Extract the [X, Y] coordinate from the center of the cell holding the provided text.  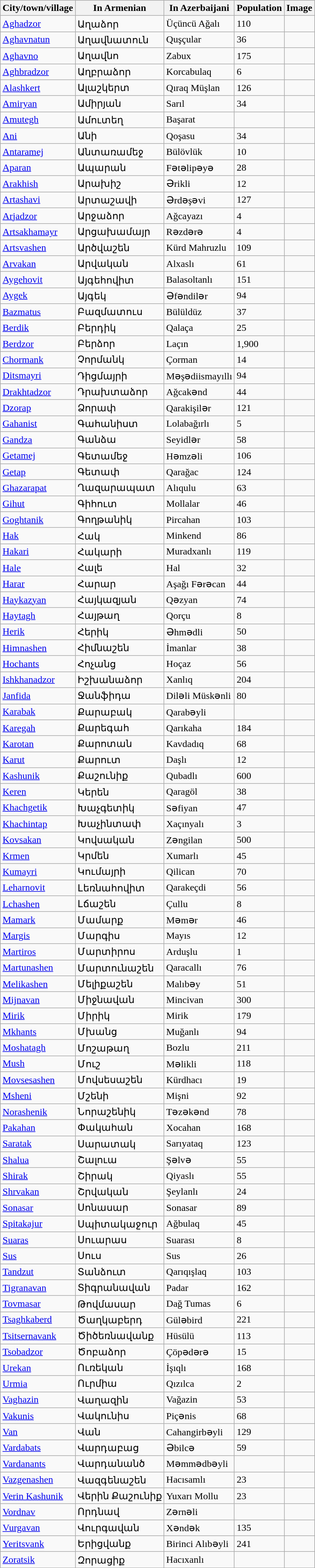
Qubadlı [199, 776]
Ալաշկերտ [120, 88]
İmanlar [199, 648]
Բազմատուս [120, 312]
Sarıl [199, 104]
14 [259, 360]
Տանձուտ [120, 1272]
Ամիրյան [120, 104]
Qarıkaha [199, 728]
Quşçular [199, 40]
Դրախտաձոր [120, 392]
Հայկազյան [120, 600]
Başarat [199, 120]
Աղբրաձոր [120, 72]
123 [259, 1144]
Aghavno [38, 56]
15 [259, 1352]
Աղավնո [120, 56]
Güləbird [199, 1320]
Suaras [38, 1240]
Təzəkənd [199, 1112]
Կումայրի [120, 872]
Xanlıq [199, 680]
Kashunik [38, 776]
Mayıs [199, 936]
106 [259, 456]
Tsitsernavank [38, 1336]
74 [259, 600]
Ərdəşəvi [199, 200]
Թովմասար [120, 1304]
Hacısamlı [199, 1480]
Խաչգետիկ [120, 808]
Վարդաբաց [120, 1448]
89 [259, 1208]
Անտառամեջ [120, 152]
Aghavnatun [38, 40]
127 [259, 200]
Korcabulaq [199, 72]
Qaracallı [199, 968]
Haykazyan [38, 600]
Getamej [38, 456]
Qıraq Müşlan [199, 88]
Moshatagh [38, 1048]
119 [259, 552]
Bazmatus [38, 312]
Bülövlük [199, 152]
Khachintap [38, 824]
Məlikli [199, 1064]
Amutegh [38, 120]
63 [259, 488]
Amiryan [38, 104]
37 [259, 312]
211 [259, 1048]
Alxaslı [199, 264]
Berdik [38, 328]
Lchashen [38, 904]
Խաչինտափ [120, 824]
Քարաբակ [120, 712]
500 [259, 840]
Urekan [38, 1368]
Qaragöl [199, 792]
Քաշունիք [120, 776]
Hal [199, 568]
Arduşlu [199, 952]
Ishkhanadzor [38, 680]
Մարգիս [120, 936]
Shalua [38, 1160]
Yuxarı Mollu [199, 1496]
61 [259, 264]
Dağ Tumas [199, 1304]
Նորաշենիկ [120, 1112]
Şəlvə [199, 1160]
184 [259, 728]
241 [259, 1544]
Իշխանաձոր [120, 680]
Վերին Քաշունիք [120, 1496]
Piçənis [199, 1416]
300 [259, 1000]
113 [259, 1336]
Karotan [38, 744]
Մոշաթաղ [120, 1048]
Քարոտան [120, 744]
Mamark [38, 920]
Xaçınyalı [199, 824]
Melikashen [38, 984]
Կրմեն [120, 856]
Hacıxanlı [199, 1560]
In Azerbaijani [199, 8]
Արծվաշեն [120, 248]
Malıbəy [199, 984]
Վարդանանծ [120, 1464]
124 [259, 472]
Muradxanlı [199, 552]
Mkhants [38, 1032]
Leharnovit [38, 888]
Hochants [38, 664]
129 [259, 1432]
51 [259, 984]
Rəzdərə [199, 232]
175 [259, 56]
Գիհուտ [120, 504]
Վուրգավան [120, 1528]
Himnashen [38, 648]
Արցախամայր [120, 232]
Vardabats [38, 1448]
Artashavi [38, 200]
Սուարաս [120, 1240]
Սոնասար [120, 1208]
Verin Kashunik [38, 1496]
Harar [38, 584]
109 [259, 248]
Մխանց [120, 1032]
Լեռնահովիտ [120, 888]
Որդնավ [120, 1512]
Ապարան [120, 168]
Հալե [120, 568]
Սարատակ [120, 1144]
Գետամեջ [120, 456]
Հերիկ [120, 632]
Bülüldüz [199, 312]
Gihut [38, 504]
126 [259, 88]
Tsaghkaberd [38, 1320]
19 [259, 1080]
Fətəlipəyə [199, 168]
Kürd Mahruzlu [199, 248]
Մարտունաշեն [120, 968]
Բերձոր [120, 344]
92 [259, 1096]
Saratak [38, 1144]
5 [259, 424]
25 [259, 328]
Aparan [38, 168]
Qoşasu [199, 136]
Ամուտեղ [120, 120]
Aghbradzor [38, 72]
70 [259, 872]
Drakhtadzor [38, 392]
Հոչանց [120, 664]
Ağcakənd [199, 392]
Van [38, 1432]
Վաղազին [120, 1400]
Vazgenashen [38, 1480]
Alıqulu [199, 488]
Məmər [199, 920]
Arjadzor [38, 216]
Qalaça [199, 328]
Ուրմիա [120, 1384]
Urmia [38, 1384]
Sarıyataq [199, 1144]
Դիցմայրի [120, 376]
Mişni [199, 1096]
Xocahan [199, 1128]
Ծիծեռնավանք [120, 1336]
Չորմանկ [120, 360]
Shrvakan [38, 1192]
Antaramej [38, 152]
Vaghazin [38, 1400]
Mincivan [199, 1000]
Mijnavan [38, 1000]
Gahanist [38, 424]
Գահանիստ [120, 424]
Qiyaslı [199, 1176]
Զորացիք [120, 1560]
28 [259, 168]
78 [259, 1112]
Հակարի [120, 552]
Zərnəli [199, 1512]
Hak [38, 536]
Zəngilan [199, 840]
Karabak [38, 712]
Մովսեսաշեն [120, 1080]
Բերդիկ [120, 328]
Փակահան [120, 1128]
Միջնավան [120, 1000]
In Armenian [120, 8]
Minkend [199, 536]
600 [259, 776]
Padar [199, 1288]
Մամարք [120, 920]
Սպիտակաջուր [120, 1224]
Aşağı Fərəcan [199, 584]
Արվական [120, 264]
Martiros [38, 952]
Այգեկ [120, 296]
Կերեն [120, 792]
Bozlu [199, 1048]
47 [259, 808]
Kovsakan [38, 840]
3 [259, 824]
Karut [38, 760]
Xəndək [199, 1528]
Aghadzor [38, 24]
Çöpədərə [199, 1352]
Vağazin [199, 1400]
118 [259, 1064]
Khachgetik [38, 808]
Gandza [38, 440]
Cahangirbəyli [199, 1432]
Keren [38, 792]
Martunashen [38, 968]
Երիցվանք [120, 1544]
Aygehovit [38, 280]
204 [259, 680]
Çorman [199, 360]
Çullu [199, 904]
Vakunis [38, 1416]
Mollalar [199, 504]
Ghazarapat [38, 488]
2 [259, 1384]
Լճաշեն [120, 904]
Laçın [199, 344]
Xumarlı [199, 856]
Həmzəli [199, 456]
Վան [120, 1432]
Գանձա [120, 440]
151 [259, 280]
Üçüncü Ağalı [199, 24]
Diləli Müskənli [199, 696]
Məşədiismayıllı [199, 376]
Ծոբաձոր [120, 1352]
Արջաձոր [120, 216]
Արախիշ [120, 184]
Tandzut [38, 1272]
Artsakhamayr [38, 232]
110 [259, 24]
Qarakeçdi [199, 888]
221 [259, 1320]
Muğanlı [199, 1032]
24 [259, 1192]
Image [300, 8]
53 [259, 1400]
Qarağac [199, 472]
Կովսական [120, 840]
Շալուա [120, 1160]
Goghtanik [38, 520]
Ծաղկաբերդ [120, 1320]
Մարտիրոս [120, 952]
Մուշ [120, 1064]
Ağcayazı [199, 216]
İşıqlı [199, 1368]
Birinci Alıbəyli [199, 1544]
Spitakajur [38, 1224]
32 [259, 568]
Pircahan [199, 520]
Dzorap [38, 408]
179 [259, 1016]
Səfiyan [199, 808]
86 [259, 536]
Qızılca [199, 1384]
Kumayri [38, 872]
Lolabağırlı [199, 424]
Haytagh [38, 616]
Vardanants [38, 1464]
Arvakan [38, 264]
Ուռեկան [120, 1368]
Qilican [199, 872]
Անի [120, 136]
Սուս [120, 1256]
Əfəndilər [199, 296]
Քարեգահ [120, 728]
Շիրակ [120, 1176]
Միրիկ [120, 1016]
Janfida [38, 696]
Hale [38, 568]
Գողթանիկ [120, 520]
Արտաշավի [120, 200]
76 [259, 968]
Kavdadıq [199, 744]
36 [259, 40]
Qarabəyli [199, 712]
Qorçu [199, 616]
Ani [38, 136]
Berdzor [38, 344]
Əbilcə [199, 1448]
Քարուտ [120, 760]
Artsvashen [38, 248]
Əhmədli [199, 632]
Tigranavan [38, 1288]
Məmmədbəyli [199, 1464]
121 [259, 408]
58 [259, 440]
Tsobadzor [38, 1352]
Alashkert [38, 88]
Pakahan [38, 1128]
Հարար [120, 584]
Chormank [38, 360]
Հիմնաշեն [120, 648]
Norashenik [38, 1112]
Մելիքաշեն [120, 984]
Hakari [38, 552]
1 [259, 952]
Qarıqışlaq [199, 1272]
Hüsülü [199, 1336]
Movsesashen [38, 1080]
Msheni [38, 1096]
Հակ [120, 536]
26 [259, 1256]
Mush [38, 1064]
Arakhish [38, 184]
Տիգրանավան [120, 1288]
Shirak [38, 1176]
59 [259, 1448]
Herik [38, 632]
Ditsmayri [38, 376]
Շրվական [120, 1192]
Այգեհովիտ [120, 280]
Tovmasar [38, 1304]
Karegah [38, 728]
162 [259, 1288]
Kürdhacı [199, 1080]
1,900 [259, 344]
80 [259, 696]
Vurgavan [38, 1528]
Margis [38, 936]
Suarası [199, 1240]
Գետափ [120, 472]
Aygek [38, 296]
Աղաձոր [120, 24]
Hoçaz [199, 664]
Աղավնատուն [120, 40]
Getap [38, 472]
Zabux [199, 56]
Մշենի [120, 1096]
50 [259, 632]
Ղազարապատ [120, 488]
Qarakişilər [199, 408]
Krmen [38, 856]
Seyidlər [199, 440]
Population [259, 8]
Ərikli [199, 184]
Ağbulaq [199, 1224]
Վազգենաշեն [120, 1480]
Qəzyan [199, 600]
Ջանֆիդա [120, 696]
Daşlı [199, 760]
Vordnav [38, 1512]
Balasoltanlı [199, 280]
Yeritsvank [38, 1544]
City/town/village [38, 8]
Վակունիս [120, 1416]
Şeylanlı [199, 1192]
Zoratsik [38, 1560]
Հայթաղ [120, 616]
10 [259, 152]
Ձորափ [120, 408]
135 [259, 1528]
